Pinpoint the cell where the given text exists, returning its [X, Y] midpoint coordinate. 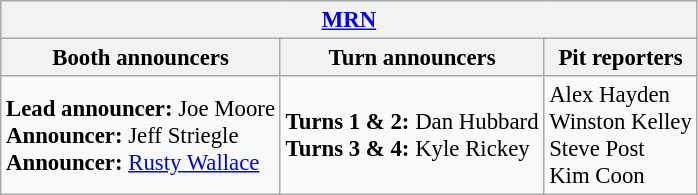
Pit reporters [620, 58]
Lead announcer: Joe MooreAnnouncer: Jeff StriegleAnnouncer: Rusty Wallace [141, 136]
Booth announcers [141, 58]
MRN [349, 20]
Turn announcers [412, 58]
Alex HaydenWinston KelleySteve PostKim Coon [620, 136]
Turns 1 & 2: Dan HubbardTurns 3 & 4: Kyle Rickey [412, 136]
